Output the (X, Y) coordinate of the center of the cell containing the given text.  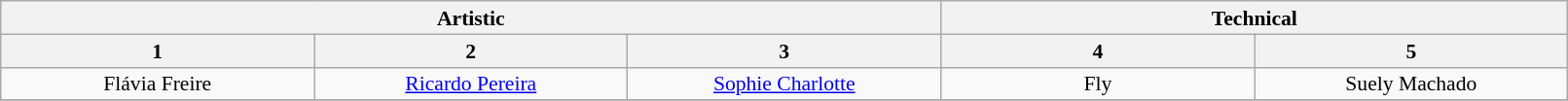
1 (158, 50)
Flávia Freire (158, 84)
5 (1411, 50)
Ricardo Pereira (471, 84)
Technical (1255, 17)
3 (784, 50)
2 (471, 50)
Suely Machado (1411, 84)
Sophie Charlotte (784, 84)
Fly (1098, 84)
Artistic (471, 17)
4 (1098, 50)
